From the cell containing the given text, extract its center point as (X, Y) coordinate. 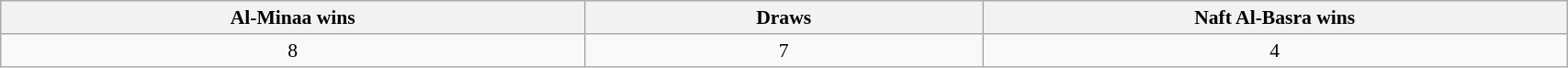
4 (1275, 51)
8 (293, 51)
Draws (784, 17)
Al-Minaa wins (293, 17)
Naft Al-Basra wins (1275, 17)
7 (784, 51)
